Provide the [x, y] coordinate of the cell's center where the given text is located.  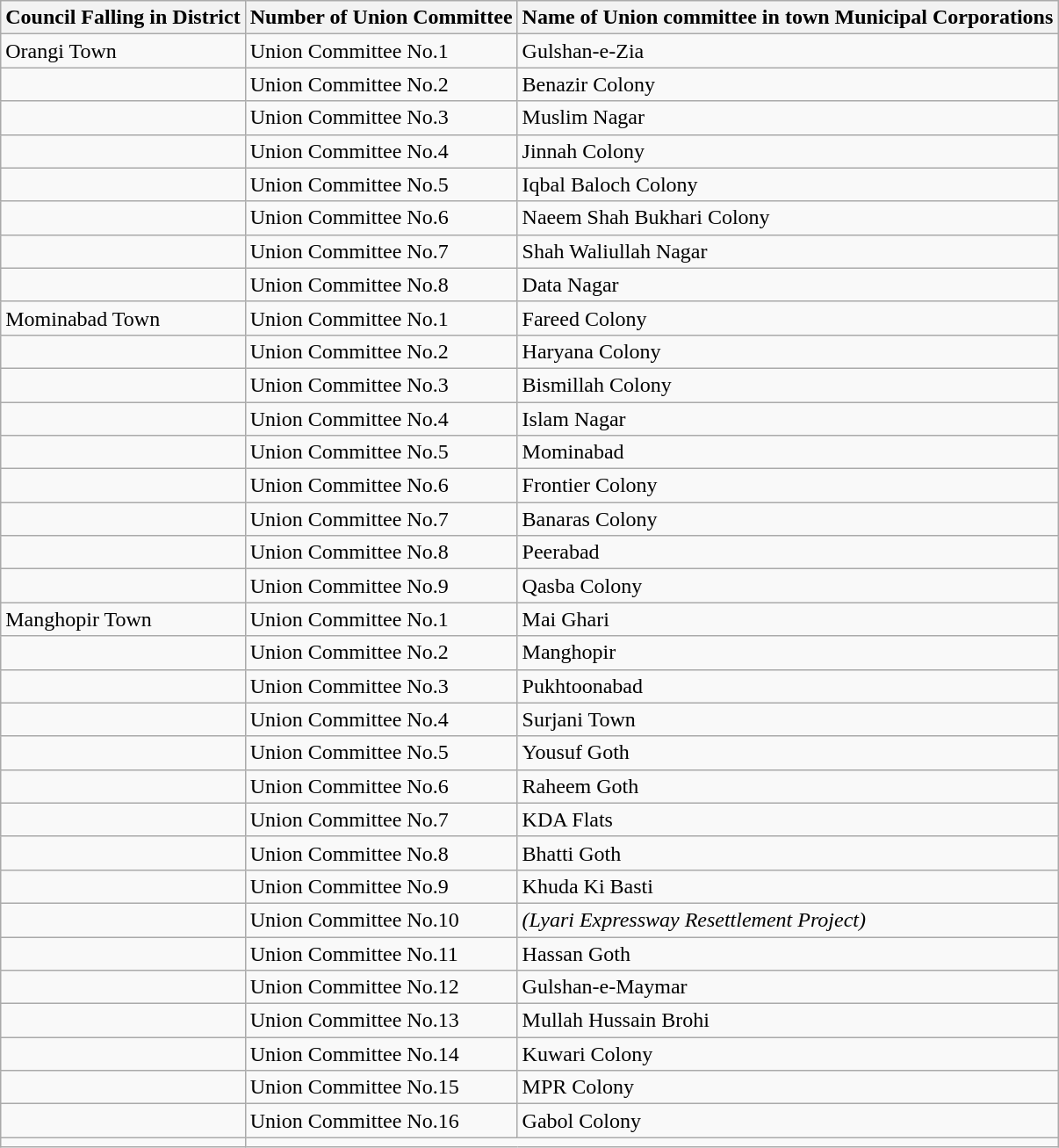
Iqbal Baloch Colony [788, 184]
Council Falling in District [123, 18]
Gulshan-e-Maymar [788, 987]
Number of Union Committee [381, 18]
Gulshan-e-Zia [788, 51]
Shah Waliullah Nagar [788, 251]
Banaras Colony [788, 519]
Raheem Goth [788, 786]
Frontier Colony [788, 486]
Union Committee No.13 [381, 1021]
Union Committee No.12 [381, 987]
Mullah Hussain Brohi [788, 1021]
MPR Colony [788, 1087]
Khuda Ki Basti [788, 886]
Gabol Colony [788, 1121]
Haryana Colony [788, 351]
Surjani Town [788, 719]
Naeem Shah Bukhari Colony [788, 218]
Bismillah Colony [788, 385]
Union Committee No.10 [381, 920]
KDA Flats [788, 819]
Mominabad Town [123, 318]
Jinnah Colony [788, 151]
Peerabad [788, 552]
Muslim Nagar [788, 118]
Fareed Colony [788, 318]
Pukhtoonabad [788, 686]
Manghopir Town [123, 619]
Yousuf Goth [788, 753]
Bhatti Goth [788, 853]
Name of Union committee in town Municipal Corporations [788, 18]
Islam Nagar [788, 419]
Union Committee No.15 [381, 1087]
(Lyari Expressway Resettlement Project) [788, 920]
Manghopir [788, 653]
Data Nagar [788, 285]
Union Committee No.16 [381, 1121]
Mominabad [788, 452]
Benazir Colony [788, 84]
Hassan Goth [788, 953]
Union Committee No.14 [381, 1054]
Orangi Town [123, 51]
Kuwari Colony [788, 1054]
Qasba Colony [788, 586]
Mai Ghari [788, 619]
Union Committee No.11 [381, 953]
